Scan for the cell matching the given text and deliver its (x, y) coordinate at center. 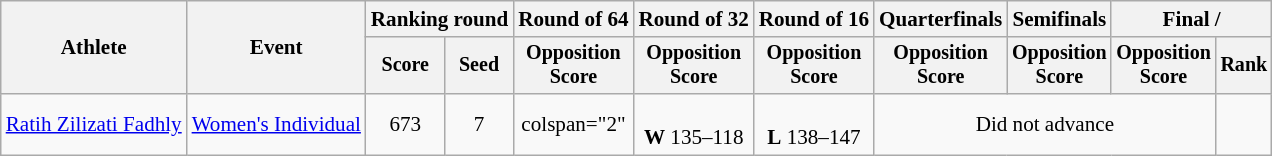
Round of 64 (573, 18)
7 (480, 124)
Round of 16 (814, 18)
Did not advance (1045, 124)
Score (406, 65)
Round of 32 (694, 18)
Event (276, 48)
Quarterfinals (940, 18)
Seed (480, 65)
W 135–118 (694, 124)
673 (406, 124)
Ratih Zilizati Fadhly (94, 124)
Final / (1191, 18)
Women's Individual (276, 124)
Ranking round (440, 18)
Rank (1244, 65)
colspan="2" (573, 124)
L 138–147 (814, 124)
Semifinals (1059, 18)
Athlete (94, 48)
